Determine the [x, y] coordinate at the center of the cell enclosing the given text.  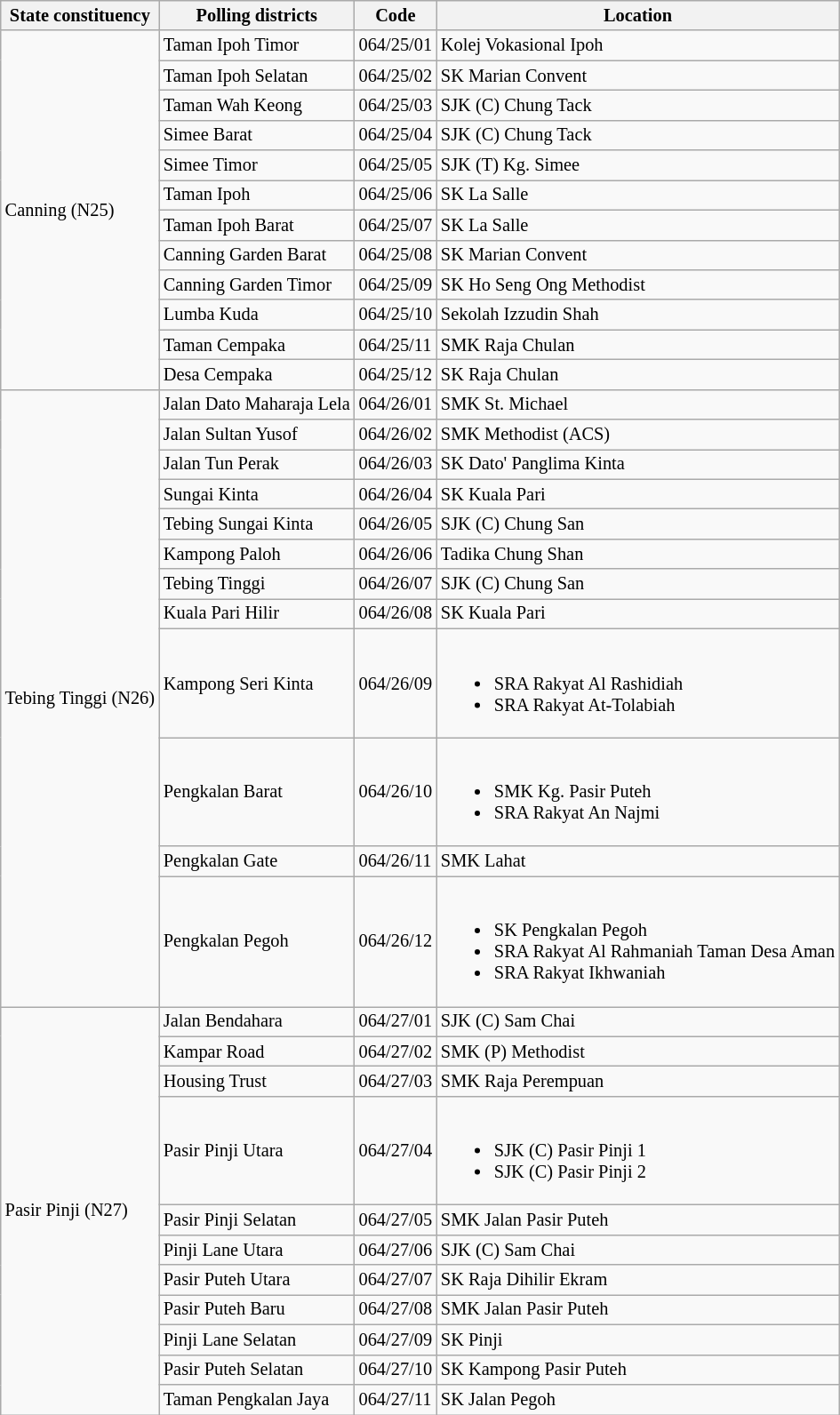
Taman Wah Keong [257, 105]
SMK Methodist (ACS) [638, 435]
064/27/11 [396, 1399]
SMK Kg. Pasir PutehSRA Rakyat An Najmi [638, 792]
Pasir Pinji Utara [257, 1150]
SK Jalan Pegoh [638, 1399]
Lumba Kuda [257, 315]
Pasir Puteh Baru [257, 1309]
Kampong Seri Kinta [257, 683]
SMK St. Michael [638, 404]
Kolej Vokasional Ipoh [638, 45]
State constituency [80, 15]
Taman Ipoh [257, 195]
SK Ho Seng Ong Methodist [638, 284]
064/27/02 [396, 1051]
Simee Barat [257, 135]
064/25/01 [396, 45]
Polling districts [257, 15]
Jalan Sultan Yusof [257, 435]
SMK Raja Perempuan [638, 1081]
Housing Trust [257, 1081]
Pinji Lane Selatan [257, 1339]
064/27/03 [396, 1081]
SMK Lahat [638, 861]
064/26/10 [396, 792]
Taman Cempaka [257, 345]
Pinji Lane Utara [257, 1250]
Jalan Dato Maharaja Lela [257, 404]
064/25/12 [396, 374]
Jalan Tun Perak [257, 464]
064/25/08 [396, 255]
SMK (P) Methodist [638, 1051]
Desa Cempaka [257, 374]
064/27/04 [396, 1150]
Sekolah Izzudin Shah [638, 315]
Code [396, 15]
Taman Ipoh Barat [257, 225]
Kuala Pari Hilir [257, 613]
SJK (T) Kg. Simee [638, 165]
Pengkalan Barat [257, 792]
064/25/05 [396, 165]
064/26/02 [396, 435]
064/27/10 [396, 1370]
064/25/10 [396, 315]
064/27/07 [396, 1280]
Pengkalan Pegoh [257, 941]
Pengkalan Gate [257, 861]
SK Pengkalan PegohSRA Rakyat Al Rahmaniah Taman Desa AmanSRA Rakyat Ikhwaniah [638, 941]
064/26/11 [396, 861]
064/26/07 [396, 584]
SK Raja Dihilir Ekram [638, 1280]
Tebing Tinggi (N26) [80, 698]
Taman Pengkalan Jaya [257, 1399]
Taman Ipoh Selatan [257, 76]
064/27/06 [396, 1250]
064/25/11 [396, 345]
064/26/01 [396, 404]
064/26/12 [396, 941]
Pasir Puteh Selatan [257, 1370]
Kampar Road [257, 1051]
064/27/08 [396, 1309]
Location [638, 15]
Canning Garden Timor [257, 284]
SRA Rakyat Al RashidiahSRA Rakyat At-Tolabiah [638, 683]
064/25/02 [396, 76]
064/26/06 [396, 554]
064/26/05 [396, 524]
SMK Raja Chulan [638, 345]
064/26/09 [396, 683]
Sungai Kinta [257, 494]
Tebing Tinggi [257, 584]
SK Raja Chulan [638, 374]
064/25/07 [396, 225]
Pasir Pinji Selatan [257, 1220]
Taman Ipoh Timor [257, 45]
064/26/08 [396, 613]
064/25/06 [396, 195]
064/25/09 [396, 284]
064/27/09 [396, 1339]
SJK (C) Pasir Pinji 1SJK (C) Pasir Pinji 2 [638, 1150]
SK Kampong Pasir Puteh [638, 1370]
Canning (N25) [80, 210]
Kampong Paloh [257, 554]
SK Pinji [638, 1339]
064/26/03 [396, 464]
Simee Timor [257, 165]
SK Dato' Panglima Kinta [638, 464]
064/26/04 [396, 494]
Jalan Bendahara [257, 1021]
064/25/03 [396, 105]
064/25/04 [396, 135]
Pasir Pinji (N27) [80, 1211]
Tebing Sungai Kinta [257, 524]
064/27/01 [396, 1021]
064/27/05 [396, 1220]
Canning Garden Barat [257, 255]
Pasir Puteh Utara [257, 1280]
Tadika Chung Shan [638, 554]
